Locate the cell with the specified text and output its [X, Y] center coordinate. 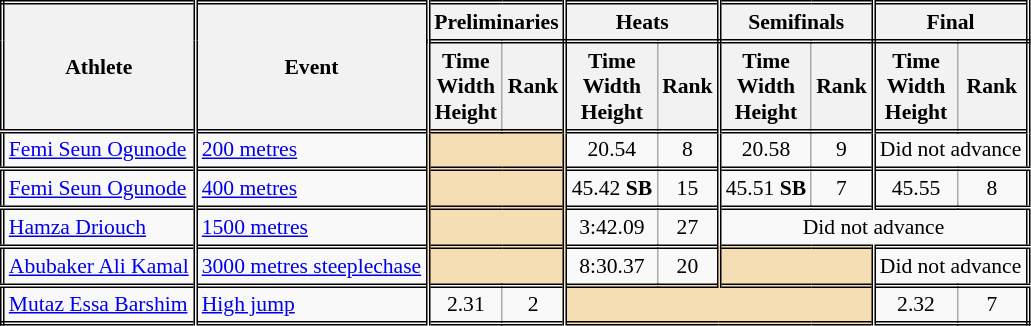
27 [688, 228]
Preliminaries [496, 22]
20.54 [611, 150]
Athlete [98, 67]
High jump [311, 304]
3:42.09 [611, 228]
2.32 [915, 304]
Event [311, 67]
20.58 [765, 150]
3000 metres steeplechase [311, 266]
Semifinals [796, 22]
200 metres [311, 150]
Final [950, 22]
Heats [642, 22]
8:30.37 [611, 266]
Mutaz Essa Barshim [98, 304]
2.31 [466, 304]
1500 metres [311, 228]
15 [688, 190]
400 metres [311, 190]
20 [688, 266]
Abubaker Ali Kamal [98, 266]
9 [842, 150]
45.55 [915, 190]
45.42 SB [611, 190]
Hamza Driouch [98, 228]
45.51 SB [765, 190]
2 [534, 304]
